Pinpoint the cell where the given text exists, returning its (x, y) midpoint coordinate. 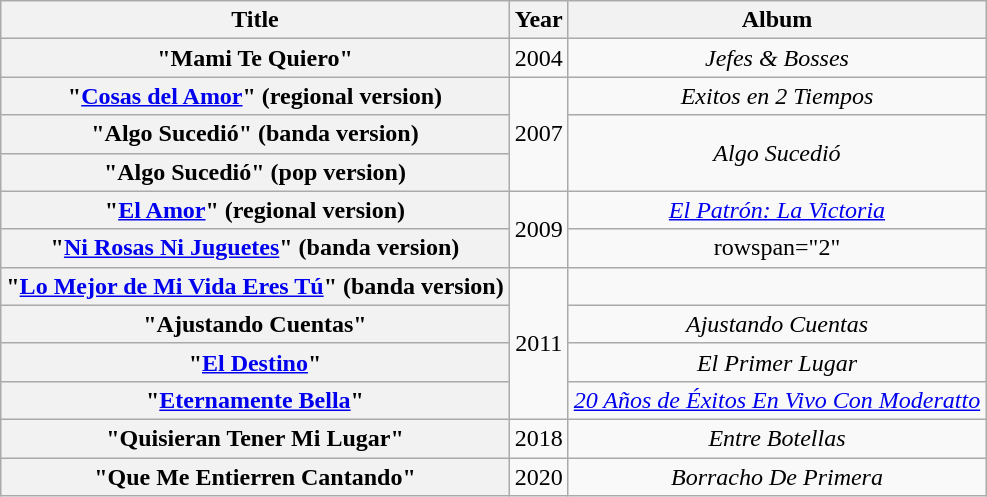
"Cosas del Amor" (regional version) (255, 96)
El Primer Lugar (776, 362)
"Que Me Entierren Cantando" (255, 477)
Algo Sucedió (776, 153)
"El Destino" (255, 362)
20 Años de Éxitos En Vivo Con Moderatto (776, 400)
Exitos en 2 Tiempos (776, 96)
Year (538, 20)
"Mami Te Quiero" (255, 58)
2004 (538, 58)
2020 (538, 477)
2011 (538, 343)
Ajustando Cuentas (776, 324)
"El Amor" (regional version) (255, 210)
Entre Botellas (776, 438)
"Lo Mejor de Mi Vida Eres Tú" (banda version) (255, 286)
"Ajustando Cuentas" (255, 324)
Title (255, 20)
El Patrón: La Victoria (776, 210)
"Ni Rosas Ni Juguetes" (banda version) (255, 248)
2009 (538, 229)
Jefes & Bosses (776, 58)
"Eternamente Bella" (255, 400)
Borracho De Primera (776, 477)
"Algo Sucedió" (pop version) (255, 172)
"Quisieran Tener Mi Lugar" (255, 438)
"Algo Sucedió" (banda version) (255, 134)
rowspan="2" (776, 248)
Album (776, 20)
2018 (538, 438)
2007 (538, 134)
